Scan for the cell matching the given text and deliver its (X, Y) coordinate at center. 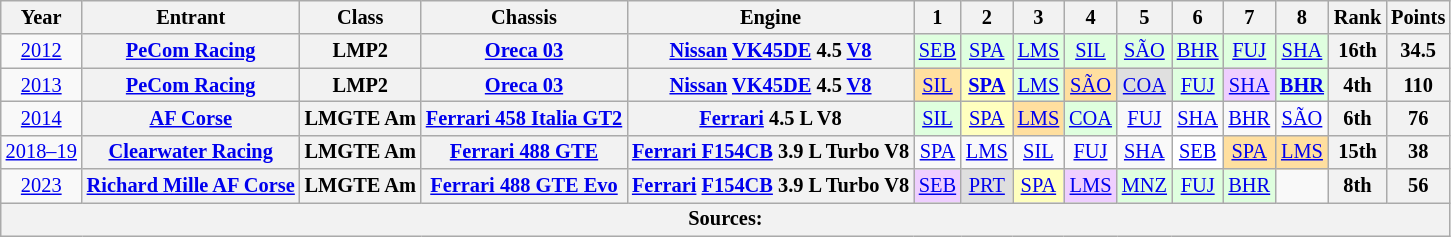
15th (1358, 152)
6th (1358, 118)
Points (1418, 17)
6 (1198, 17)
Richard Mille AF Corse (191, 186)
34.5 (1418, 51)
4 (1090, 17)
Chassis (524, 17)
Class (360, 17)
Clearwater Racing (191, 152)
4th (1358, 85)
Sources: (726, 219)
Ferrari 488 GTE (524, 152)
MNZ (1144, 186)
2014 (42, 118)
PRT (987, 186)
Year (42, 17)
8 (1302, 17)
Ferrari 4.5 L V8 (770, 118)
2012 (42, 51)
2018–19 (42, 152)
2013 (42, 85)
Rank (1358, 17)
56 (1418, 186)
Ferrari 488 GTE Evo (524, 186)
Entrant (191, 17)
5 (1144, 17)
AF Corse (191, 118)
38 (1418, 152)
8th (1358, 186)
2 (987, 17)
1 (938, 17)
Ferrari 458 Italia GT2 (524, 118)
76 (1418, 118)
110 (1418, 85)
16th (1358, 51)
Engine (770, 17)
3 (1039, 17)
7 (1249, 17)
2023 (42, 186)
